Return the [x, y] coordinate for the center point of the cell that contains the specified text.  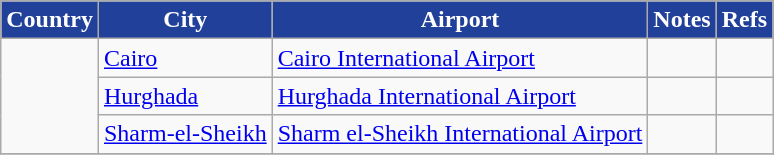
Hurghada International Airport [460, 96]
Cairo International Airport [460, 58]
City [185, 20]
Hurghada [185, 96]
Refs [744, 20]
Notes [682, 20]
Cairo [185, 58]
Sharm el-Sheikh International Airport [460, 134]
Sharm-el-Sheikh [185, 134]
Country [50, 20]
Airport [460, 20]
